Return the [x, y] coordinate for the center point of the cell that contains the specified text.  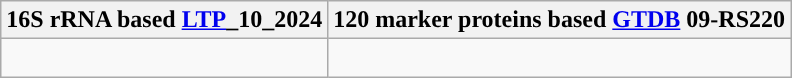
120 marker proteins based GTDB 09-RS220 [560, 20]
16S rRNA based LTP_10_2024 [164, 20]
